Pinpoint the cell where the given text exists, returning its [x, y] midpoint coordinate. 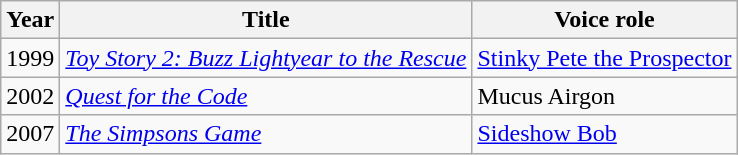
Mucus Airgon [604, 96]
Toy Story 2: Buzz Lightyear to the Rescue [266, 58]
The Simpsons Game [266, 134]
Year [30, 20]
Voice role [604, 20]
Title [266, 20]
1999 [30, 58]
Stinky Pete the Prospector [604, 58]
Sideshow Bob [604, 134]
2007 [30, 134]
2002 [30, 96]
Quest for the Code [266, 96]
